Determine the [X, Y] coordinate at the center of the cell enclosing the given text.  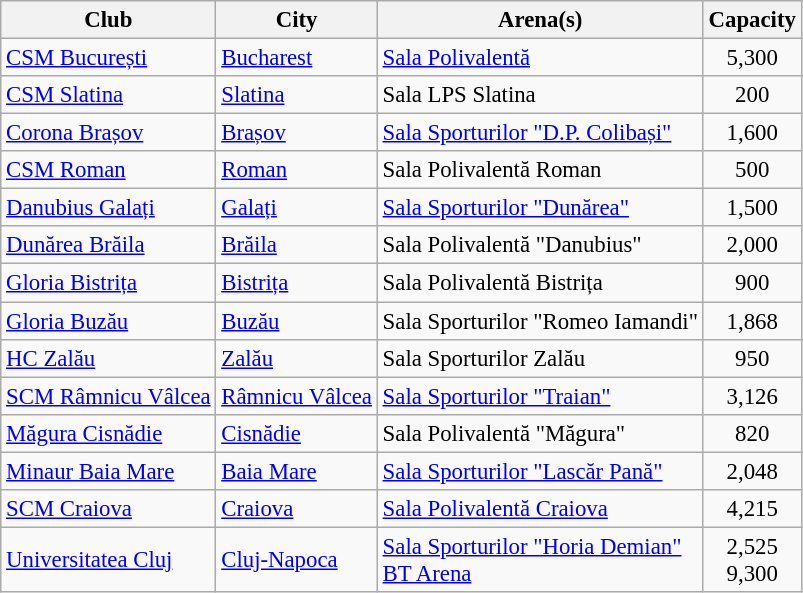
1,868 [752, 321]
2,048 [752, 471]
Cisnădie [296, 433]
1,500 [752, 208]
Sala Polivalentă "Măgura" [540, 433]
Zalău [296, 358]
5,300 [752, 58]
CSM Slatina [108, 95]
950 [752, 358]
Măgura Cisnădie [108, 433]
SCM Râmnicu Vâlcea [108, 396]
CSM Roman [108, 170]
Sala Polivalentă Roman [540, 170]
Râmnicu Vâlcea [296, 396]
Bistrița [296, 283]
Sala Sporturilor "Traian" [540, 396]
3,126 [752, 396]
Danubius Galați [108, 208]
Craiova [296, 509]
Cluj-Napoca [296, 560]
Baia Mare [296, 471]
HC Zalău [108, 358]
Sala Polivalentă Bistrița [540, 283]
SCM Craiova [108, 509]
City [296, 20]
Bucharest [296, 58]
Gloria Buzău [108, 321]
Minaur Baia Mare [108, 471]
900 [752, 283]
Capacity [752, 20]
1,600 [752, 133]
Sala Sporturilor Zalău [540, 358]
Brașov [296, 133]
Sala LPS Slatina [540, 95]
500 [752, 170]
Sala Polivalentă [540, 58]
Sala Sporturilor "Horia Demian"BT Arena [540, 560]
200 [752, 95]
Corona Brașov [108, 133]
Brăila [296, 245]
Buzău [296, 321]
Arena(s) [540, 20]
Dunărea Brăila [108, 245]
Club [108, 20]
Sala Polivalentă "Danubius" [540, 245]
820 [752, 433]
Universitatea Cluj [108, 560]
Sala Sporturilor "Romeo Iamandi" [540, 321]
Galați [296, 208]
Sala Sporturilor "Lascăr Pană" [540, 471]
Roman [296, 170]
Slatina [296, 95]
CSM București [108, 58]
Sala Sporturilor "D.P. Colibași" [540, 133]
Sala Polivalentă Craiova [540, 509]
2,5259,300 [752, 560]
Gloria Bistrița [108, 283]
4,215 [752, 509]
2,000 [752, 245]
Sala Sporturilor "Dunărea" [540, 208]
